Search for the cell housing the specified text and yield its (X, Y) center coordinate. 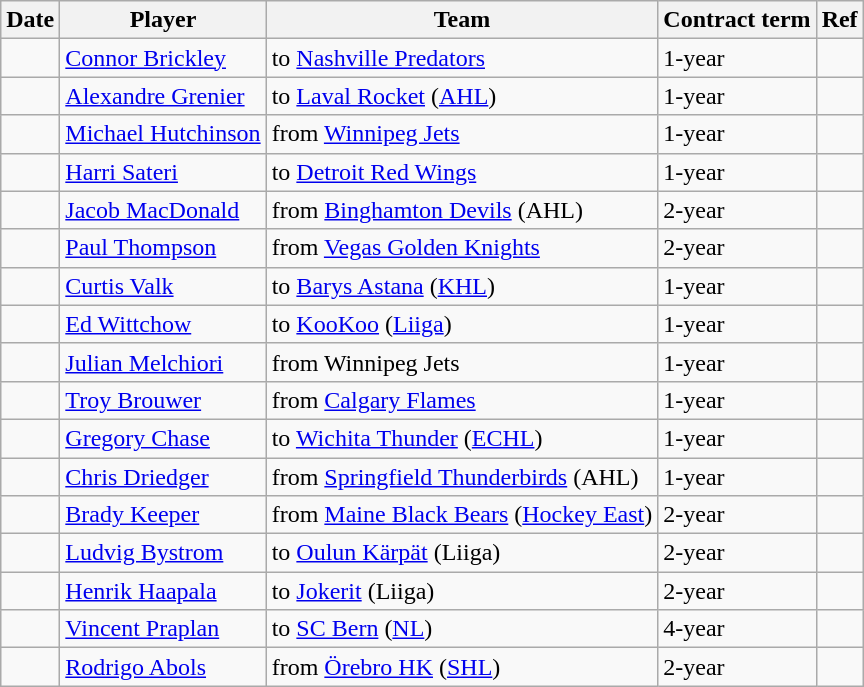
Date (30, 20)
Henrik Haapala (163, 591)
Ed Wittchow (163, 324)
from Vegas Golden Knights (462, 248)
to Nashville Predators (462, 58)
Curtis Valk (163, 286)
Jacob MacDonald (163, 210)
Troy Brouwer (163, 400)
Julian Melchiori (163, 362)
Ludvig Bystrom (163, 553)
from Calgary Flames (462, 400)
to Laval Rocket (AHL) (462, 96)
to Oulun Kärpät (Liiga) (462, 553)
from Springfield Thunderbirds (AHL) (462, 477)
from Maine Black Bears (Hockey East) (462, 515)
Chris Driedger (163, 477)
Rodrigo Abols (163, 667)
to KooKoo (Liiga) (462, 324)
Team (462, 20)
from Binghamton Devils (AHL) (462, 210)
to Jokerit (Liiga) (462, 591)
Vincent Praplan (163, 629)
to Barys Astana (KHL) (462, 286)
4-year (737, 629)
Paul Thompson (163, 248)
Harri Sateri (163, 172)
to Detroit Red Wings (462, 172)
Contract term (737, 20)
Alexandre Grenier (163, 96)
Connor Brickley (163, 58)
Brady Keeper (163, 515)
Michael Hutchinson (163, 134)
to SC Bern (NL) (462, 629)
to Wichita Thunder (ECHL) (462, 438)
from Örebro HK (SHL) (462, 667)
Player (163, 20)
Gregory Chase (163, 438)
Ref (840, 20)
